Return [x, y] of the center of cell containing provided text 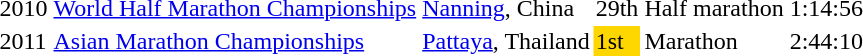
Marathon [714, 41]
Pattaya, Thailand [506, 41]
Asian Marathon Championships [235, 41]
1st [617, 41]
